Return [x, y] of the center of cell containing provided text 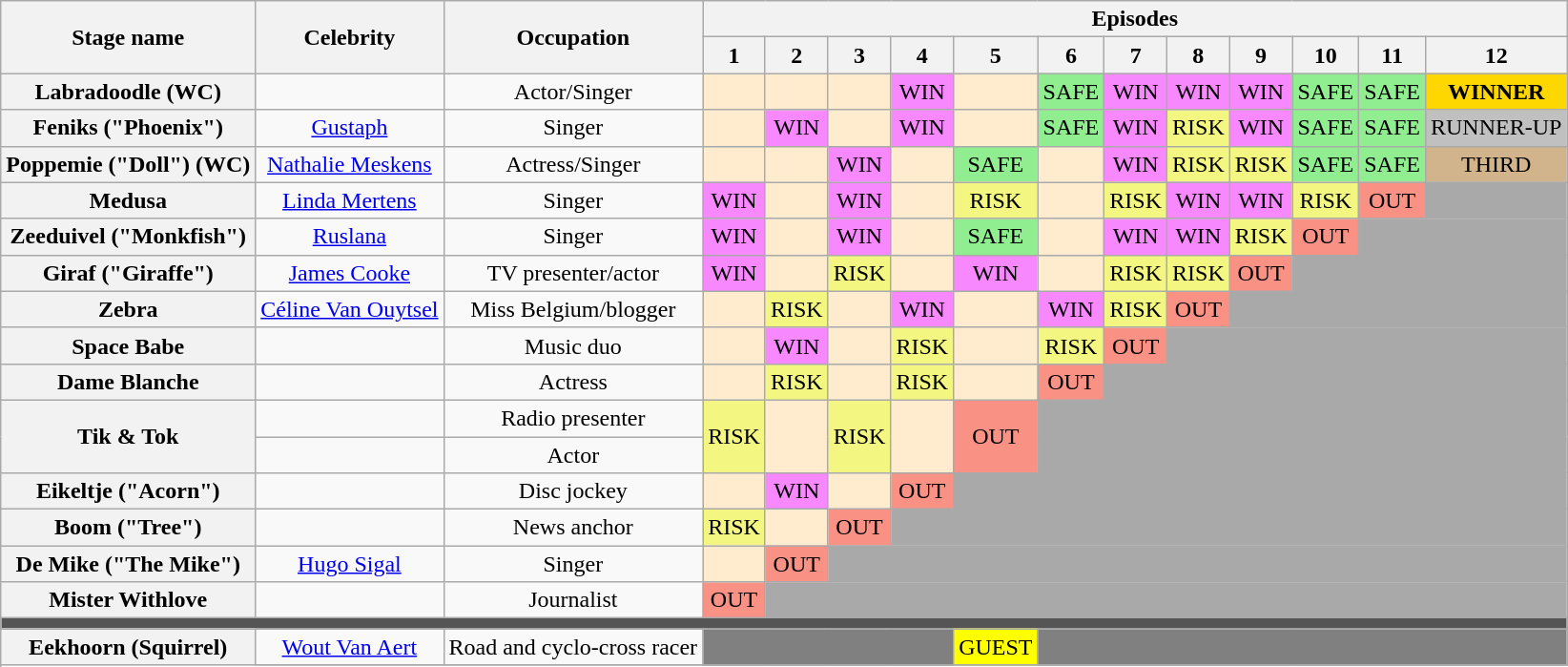
Actress [573, 382]
Labradoodle (WC) [128, 92]
9 [1261, 55]
Eikeltje ("Acorn") [128, 491]
Poppemie ("Doll") (WC) [128, 164]
1 [734, 55]
2 [796, 55]
Medusa [128, 200]
Eekhoorn (Squirrel) [128, 647]
Miss Belgium/blogger [573, 309]
Actor [573, 455]
Road and cyclo-cross racer [573, 647]
Nathalie Meskens [349, 164]
Stage name [128, 37]
Giraf ("Giraffe") [128, 273]
Actor/Singer [573, 92]
De Mike ("The Mike") [128, 564]
6 [1071, 55]
Tik & Tok [128, 436]
Linda Mertens [349, 200]
Celebrity [349, 37]
11 [1393, 55]
Music duo [573, 345]
3 [859, 55]
Space Babe [128, 345]
Dame Blanche [128, 382]
RUNNER-UP [1496, 128]
Boom ("Tree") [128, 528]
TV presenter/actor [573, 273]
THIRD [1496, 164]
Zebra [128, 309]
James Cooke [349, 273]
Céline Van Ouytsel [349, 309]
Feniks ("Phoenix") [128, 128]
Occupation [573, 37]
7 [1136, 55]
Radio presenter [573, 418]
Zeeduivel ("Monkfish") [128, 237]
Journalist [573, 600]
WINNER [1496, 92]
Mister Withlove [128, 600]
Wout Van Aert [349, 647]
Gustaph [349, 128]
Disc jockey [573, 491]
5 [996, 55]
News anchor [573, 528]
4 [922, 55]
Hugo Sigal [349, 564]
Actress/Singer [573, 164]
Episodes [1135, 19]
GUEST [996, 647]
12 [1496, 55]
8 [1199, 55]
10 [1326, 55]
Ruslana [349, 237]
